Find where the given text appears and provide that cell's center as (X, Y) coordinate. 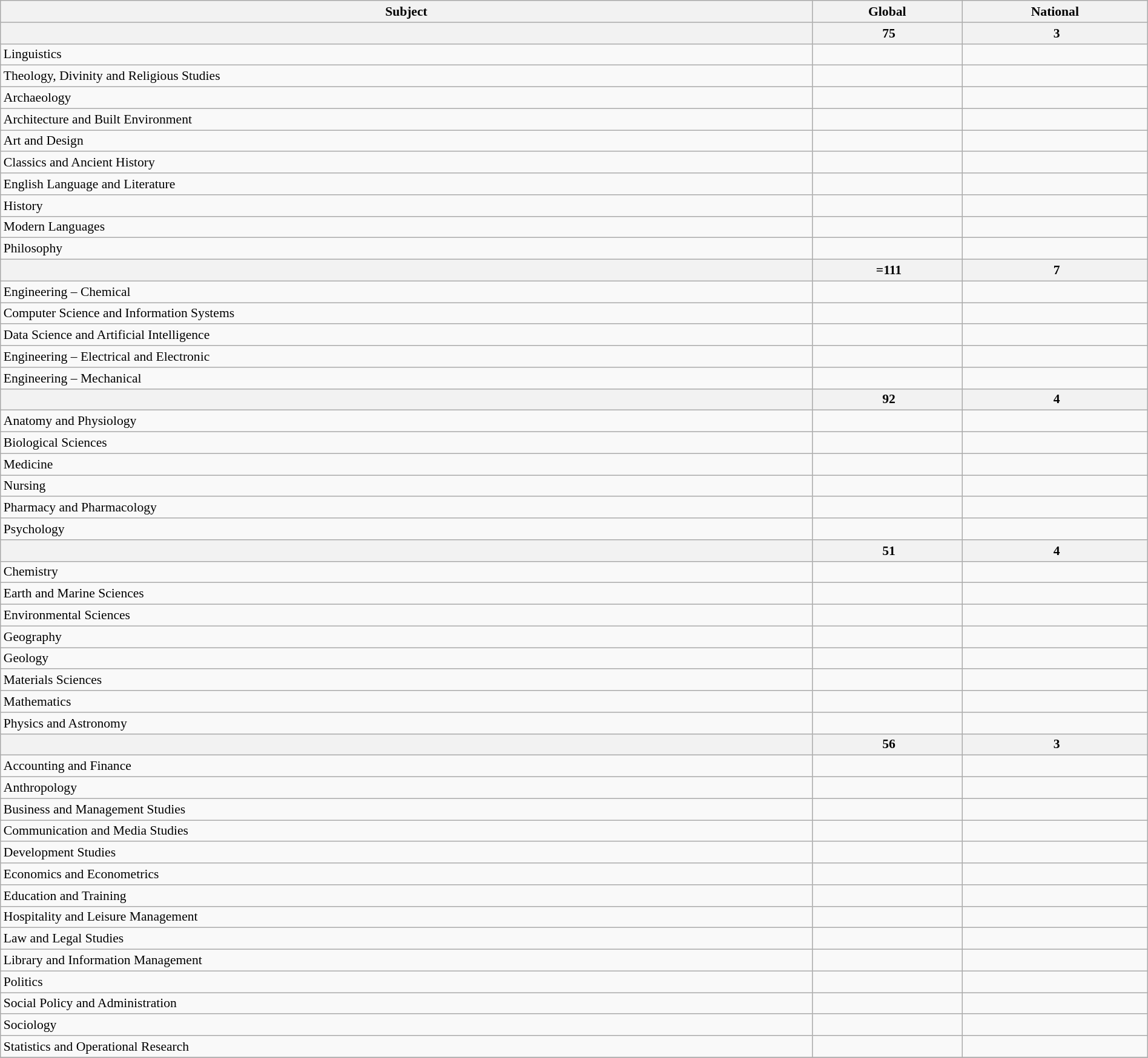
Nursing (406, 486)
Statistics and Operational Research (406, 1046)
Earth and Marine Sciences (406, 594)
Communication and Media Studies (406, 831)
Development Studies (406, 853)
Philosophy (406, 249)
Computer Science and Information Systems (406, 314)
Medicine (406, 464)
Environmental Sciences (406, 616)
Geography (406, 637)
7 (1055, 271)
56 (887, 744)
Theology, Divinity and Religious Studies (406, 76)
Psychology (406, 529)
=111 (887, 271)
Library and Information Management (406, 961)
Chemistry (406, 572)
Data Science and Artificial Intelligence (406, 335)
Law and Legal Studies (406, 939)
Pharmacy and Pharmacology (406, 508)
Economics and Econometrics (406, 874)
Engineering – Mechanical (406, 378)
Engineering – Electrical and Electronic (406, 356)
Social Policy and Administration (406, 1004)
Hospitality and Leisure Management (406, 917)
51 (887, 551)
Physics and Astronomy (406, 723)
Architecture and Built Environment (406, 119)
Business and Management Studies (406, 809)
Biological Sciences (406, 443)
Geology (406, 659)
Education and Training (406, 896)
Archaeology (406, 98)
Sociology (406, 1025)
English Language and Literature (406, 184)
Classics and Ancient History (406, 163)
Art and Design (406, 141)
Politics (406, 982)
Linguistics (406, 54)
Materials Sciences (406, 680)
History (406, 206)
Accounting and Finance (406, 766)
92 (887, 399)
Anatomy and Physiology (406, 421)
75 (887, 33)
Engineering – Chemical (406, 292)
National (1055, 11)
Anthropology (406, 788)
Mathematics (406, 701)
Global (887, 11)
Modern Languages (406, 227)
Subject (406, 11)
